Detect which cell encompasses the target text, then output its [X, Y] center coordinate. 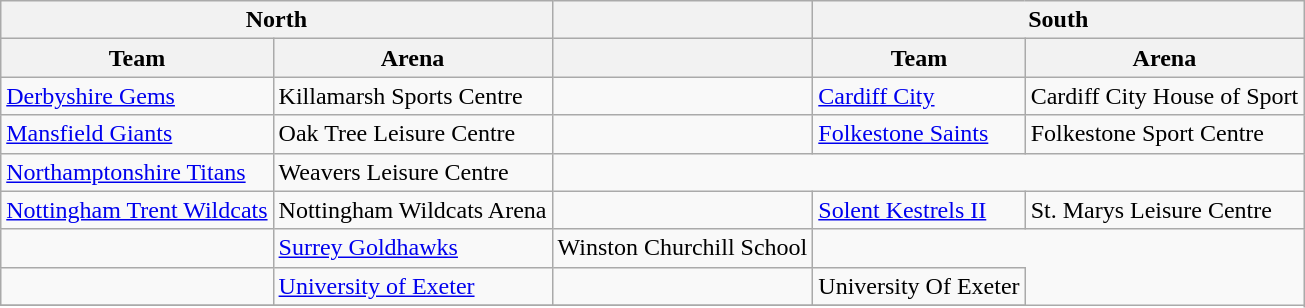
Nottingham Wildcats Arena [412, 210]
Killamarsh Sports Centre [412, 96]
South [1058, 20]
Winston Churchill School [682, 248]
Surrey Goldhawks [412, 248]
Derbyshire Gems [137, 96]
Northamptonshire Titans [137, 172]
Weavers Leisure Centre [412, 172]
Folkestone Sport Centre [1164, 134]
University Of Exeter [919, 286]
St. Marys Leisure Centre [1164, 210]
Folkestone Saints [919, 134]
North [276, 20]
Nottingham Trent Wildcats [137, 210]
Solent Kestrels II [919, 210]
Oak Tree Leisure Centre [412, 134]
Mansfield Giants [137, 134]
Cardiff City House of Sport [1164, 96]
Cardiff City [919, 96]
University of Exeter [412, 286]
